Find where the given text appears and provide that cell's center as [x, y] coordinate. 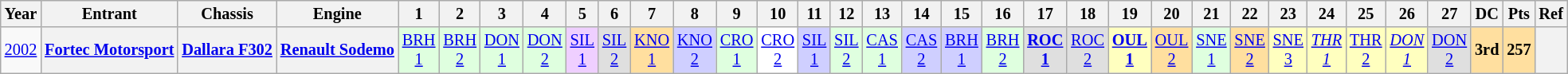
23 [1288, 14]
20 [1172, 14]
Renault Sodemo [338, 50]
26 [1407, 14]
8 [695, 14]
25 [1366, 14]
Ref [1551, 14]
6 [614, 14]
24 [1327, 14]
19 [1130, 14]
CAS2 [921, 50]
22 [1250, 14]
15 [962, 14]
7 [652, 14]
OUL1 [1130, 50]
1 [419, 14]
ROC1 [1045, 50]
KNO2 [695, 50]
ROC2 [1088, 50]
CRO2 [778, 50]
Year [21, 14]
3 [502, 14]
THR2 [1366, 50]
4 [545, 14]
Pts [1519, 14]
5 [582, 14]
10 [778, 14]
2 [460, 14]
17 [1045, 14]
SNE3 [1288, 50]
SNE1 [1211, 50]
KNO1 [652, 50]
18 [1088, 14]
THR1 [1327, 50]
21 [1211, 14]
Engine [338, 14]
27 [1449, 14]
14 [921, 14]
Entrant [109, 14]
DC [1487, 14]
3rd [1487, 50]
13 [881, 14]
257 [1519, 50]
12 [846, 14]
9 [737, 14]
SNE2 [1250, 50]
OUL2 [1172, 50]
Chassis [226, 14]
2002 [21, 50]
CRO1 [737, 50]
Fortec Motorsport [109, 50]
11 [814, 14]
Dallara F302 [226, 50]
16 [1003, 14]
CAS1 [881, 50]
